Extract the [X, Y] coordinate from the center of the cell holding the provided text.  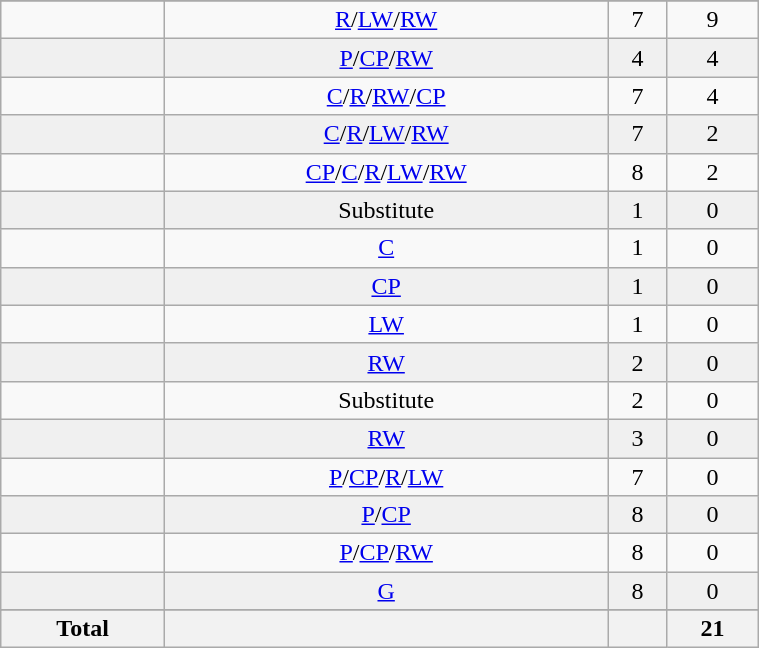
R/LW/RW [386, 20]
P/CP/R/LW [386, 477]
CP [386, 286]
C/R/LW/RW [386, 134]
C [386, 248]
LW [386, 324]
3 [638, 438]
G [386, 591]
P/CP [386, 515]
CP/C/R/LW/RW [386, 172]
Total [83, 629]
C/R/RW/CP [386, 96]
9 [712, 20]
21 [712, 629]
